Capture the cell that displays the provided text and extract its (x, y) central coordinate. 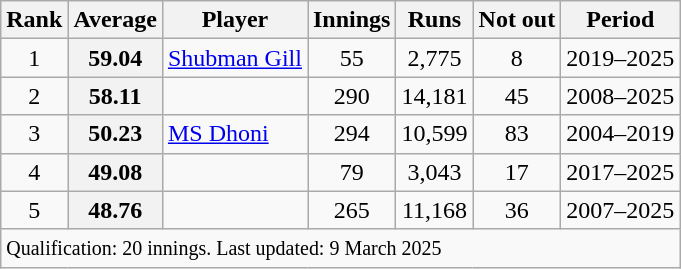
79 (352, 172)
Rank (34, 20)
83 (517, 134)
2019–2025 (620, 58)
Player (234, 20)
265 (352, 210)
Qualification: 20 innings. Last updated: 9 March 2025 (340, 248)
290 (352, 96)
294 (352, 134)
Period (620, 20)
5 (34, 210)
8 (517, 58)
MS Dhoni (234, 134)
3,043 (434, 172)
Runs (434, 20)
11,168 (434, 210)
3 (34, 134)
10,599 (434, 134)
59.04 (116, 58)
Shubman Gill (234, 58)
1 (34, 58)
36 (517, 210)
58.11 (116, 96)
2017–2025 (620, 172)
14,181 (434, 96)
4 (34, 172)
49.08 (116, 172)
45 (517, 96)
2004–2019 (620, 134)
17 (517, 172)
Innings (352, 20)
Average (116, 20)
50.23 (116, 134)
2007–2025 (620, 210)
2008–2025 (620, 96)
Not out (517, 20)
2,775 (434, 58)
48.76 (116, 210)
2 (34, 96)
55 (352, 58)
